From the cell containing the given text, extract its center point as (X, Y) coordinate. 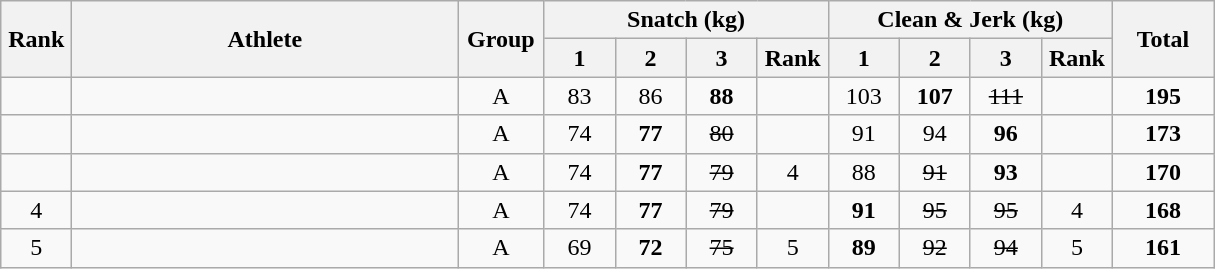
111 (1006, 96)
92 (934, 248)
170 (1162, 172)
96 (1006, 134)
168 (1162, 210)
72 (650, 248)
Total (1162, 39)
107 (934, 96)
Snatch (kg) (686, 20)
Clean & Jerk (kg) (970, 20)
83 (580, 96)
173 (1162, 134)
195 (1162, 96)
89 (864, 248)
86 (650, 96)
75 (722, 248)
Group (501, 39)
Athlete (265, 39)
161 (1162, 248)
103 (864, 96)
93 (1006, 172)
80 (722, 134)
69 (580, 248)
